Capture the cell that displays the provided text and extract its (x, y) central coordinate. 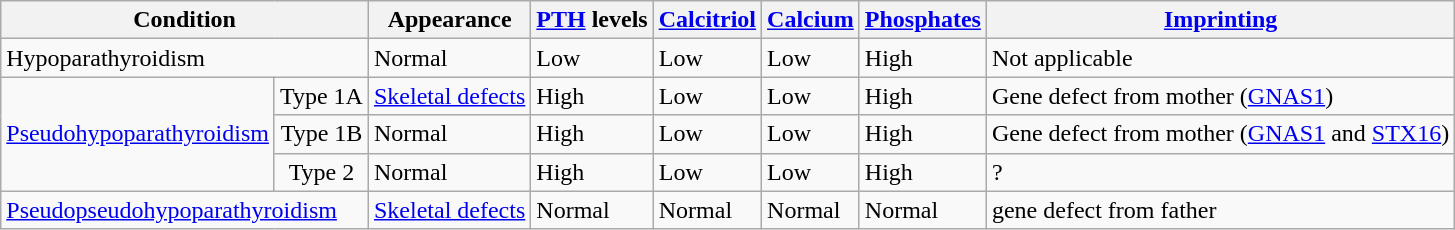
Phosphates (922, 20)
Pseudohypoparathyroidism (138, 134)
Pseudopseudohypoparathyroidism (185, 210)
PTH levels (592, 20)
Type 2 (321, 172)
Imprinting (1220, 20)
Condition (185, 20)
Gene defect from mother (GNAS1 and STX16) (1220, 134)
Calcitriol (707, 20)
Appearance (449, 20)
Calcium (811, 20)
Hypoparathyroidism (185, 58)
Type 1A (321, 96)
Gene defect from mother (GNAS1) (1220, 96)
Type 1B (321, 134)
? (1220, 172)
Not applicable (1220, 58)
gene defect from father (1220, 210)
